Scan for the cell matching the given text and deliver its [x, y] coordinate at center. 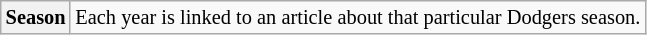
Each year is linked to an article about that particular Dodgers season. [358, 17]
Season [36, 17]
